Search for the cell housing the specified text and yield its (x, y) center coordinate. 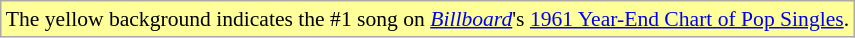
The yellow background indicates the #1 song on Billboard's 1961 Year-End Chart of Pop Singles. (428, 19)
